Provide the [x, y] coordinate of the cell's center where the given text is located.  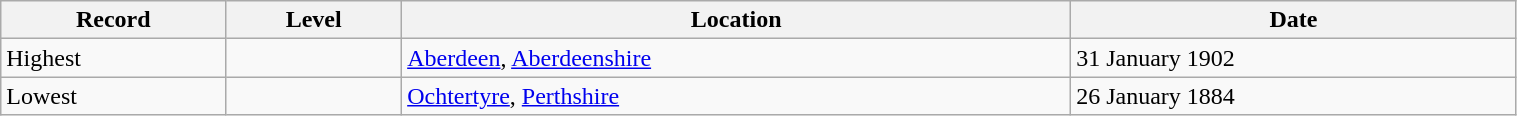
Highest [114, 58]
Level [314, 20]
31 January 1902 [1294, 58]
Date [1294, 20]
Ochtertyre, Perthshire [736, 96]
Record [114, 20]
26 January 1884 [1294, 96]
Lowest [114, 96]
Aberdeen, Aberdeenshire [736, 58]
Location [736, 20]
